Detect which cell encompasses the target text, then output its (X, Y) center coordinate. 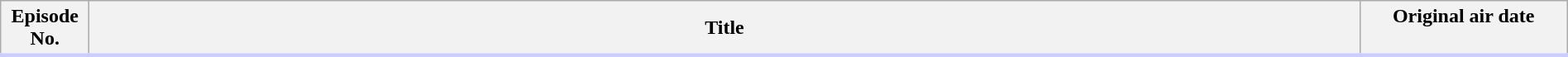
Episode No. (45, 28)
Title (724, 28)
Original air date (1464, 28)
